Determine the (X, Y) coordinate at the center of the cell enclosing the given text.  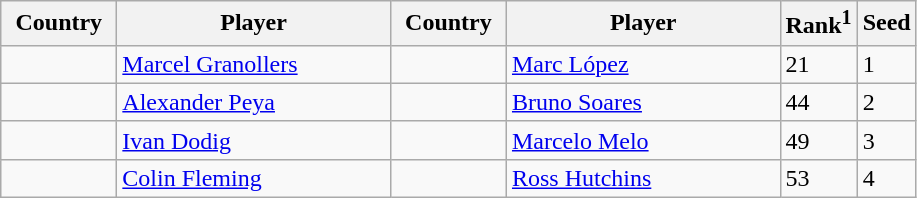
44 (818, 102)
3 (886, 140)
2 (886, 102)
Alexander Peya (254, 102)
Marcelo Melo (643, 140)
Colin Fleming (254, 178)
Bruno Soares (643, 102)
Ross Hutchins (643, 178)
Ivan Dodig (254, 140)
4 (886, 178)
Rank1 (818, 24)
Seed (886, 24)
53 (818, 178)
21 (818, 64)
49 (818, 140)
Marc López (643, 64)
1 (886, 64)
Marcel Granollers (254, 64)
